Search for the cell housing the specified text and yield its (X, Y) center coordinate. 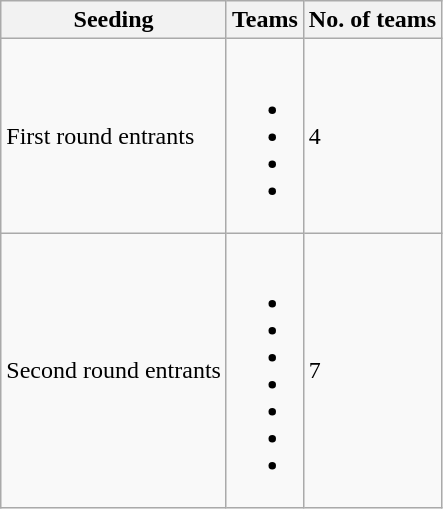
Seeding (114, 20)
7 (372, 370)
Second round entrants (114, 370)
First round entrants (114, 136)
Teams (264, 20)
4 (372, 136)
No. of teams (372, 20)
